Provide the [x, y] coordinate of the cell's center where the given text is located.  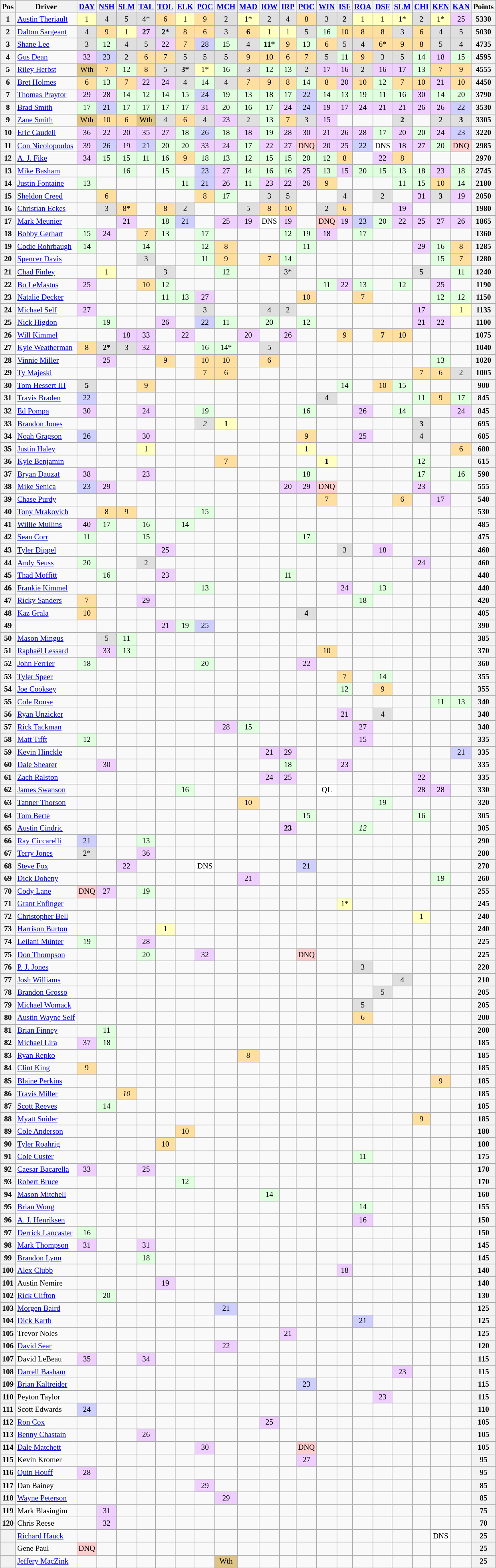
Brad Smith [46, 108]
Dick Karth [46, 1321]
3530 [484, 108]
Richard Hauck [46, 1536]
Rick Clifton [46, 1296]
David LeBeau [46, 1359]
71 [8, 904]
MAD [248, 7]
1285 [484, 247]
47 [8, 601]
Andy Seuss [46, 563]
83 [8, 1056]
485 [484, 525]
290 [484, 841]
Will Kimmel [46, 335]
385 [484, 639]
99 [8, 1258]
Eric Caudell [46, 133]
Tyler Speer [46, 677]
Brian Wong [46, 1207]
1190 [484, 285]
Brian Kaltreider [46, 1384]
49 [8, 626]
Ty Majeski [46, 373]
Sheldon Creed [46, 196]
1040 [484, 348]
270 [484, 866]
155 [484, 1207]
255 [484, 891]
220 [484, 967]
48 [8, 613]
112 [8, 1422]
Chase Purdy [46, 500]
Blaine Perkins [46, 1081]
66 [8, 841]
118 [8, 1498]
280 [484, 853]
Points [484, 7]
Travis Braden [46, 398]
1100 [484, 323]
Bobby Gerhart [46, 234]
Grant Enfinger [46, 904]
103 [8, 1309]
Trevor Noles [46, 1334]
Justin Haley [46, 449]
555 [484, 487]
David Sear [46, 1346]
Bo LeMastus [46, 285]
113 [8, 1435]
Jeffery MacZink [46, 1561]
Morgen Baird [46, 1309]
Benny Chastain [46, 1435]
100 [8, 1271]
Austin Wayne Self [46, 1018]
DSF [383, 7]
Kyle Benjamin [46, 462]
Quin Houff [46, 1473]
175 [484, 1157]
680 [484, 449]
79 [8, 1005]
1150 [484, 297]
Harrison Burton [46, 929]
117 [8, 1485]
14* [226, 348]
61 [8, 778]
Ron Cox [46, 1422]
Natalie Decker [46, 297]
Brandon Grosso [46, 993]
Brandon Jones [46, 424]
119 [8, 1511]
1980 [484, 209]
Gus Dean [46, 57]
43 [8, 550]
Tom Hessert III [46, 386]
615 [484, 462]
68 [8, 866]
Leilani Münter [46, 942]
1075 [484, 335]
Peyton Taylor [46, 1397]
82 [8, 1043]
1280 [484, 259]
Zane Smith [46, 120]
Shane Lee [46, 44]
Terry Jones [46, 853]
109 [8, 1384]
Kevin Hinckle [46, 752]
Mike Senica [46, 487]
Scott Edwards [46, 1410]
92 [8, 1169]
50 [8, 639]
64 [8, 816]
Chad Finley [46, 272]
130 [484, 1296]
TAL [146, 7]
ISF [344, 7]
Nick Higdon [46, 323]
Don Thompson [46, 955]
Matt Tifft [46, 740]
4* [146, 19]
1360 [484, 234]
45 [8, 575]
A. J. Fike [46, 158]
57 [8, 727]
67 [8, 853]
Ryan Repko [46, 1056]
Christopher Bell [46, 917]
Cole Anderson [46, 1132]
Dalton Sargeant [46, 32]
Derrick Lancaster [46, 1233]
106 [8, 1346]
72 [8, 917]
58 [8, 740]
Joe Cooksey [46, 689]
Tanner Thorson [46, 803]
Dale Shearer [46, 765]
Ryan Unzicker [46, 714]
Austin Cindric [46, 828]
Thomas Praytor [46, 95]
IRP [288, 7]
Cole Rouse [46, 702]
Spencer Davis [46, 259]
Cole Custer [46, 1157]
11* [269, 44]
Robert Bruce [46, 1182]
42 [8, 537]
3790 [484, 95]
MCH [226, 7]
1240 [484, 272]
260 [484, 879]
360 [484, 664]
540 [484, 500]
52 [8, 664]
96 [8, 1220]
114 [8, 1448]
3220 [484, 133]
370 [484, 651]
ELK [185, 7]
Zach Ralston [46, 778]
101 [8, 1283]
111 [8, 1410]
KEN [441, 7]
91 [8, 1157]
Tyler Roahrig [46, 1144]
Mark Meunier [46, 221]
Michael Womack [46, 1005]
60 [8, 765]
Bryan Dauzat [46, 474]
Wayne Peterson [46, 1498]
86 [8, 1094]
Travis Miller [46, 1094]
Mark Thompson [46, 1245]
Codie Rohrbaugh [46, 247]
5330 [484, 19]
Bret Holmes [46, 82]
98 [8, 1245]
62 [8, 790]
QL [327, 790]
530 [484, 512]
James Swanson [46, 790]
94 [8, 1195]
4735 [484, 44]
Darrell Basham [46, 1372]
Brandon Lynn [46, 1258]
Kaz Grala [46, 613]
Gene Paul [46, 1549]
Ricky Sanders [46, 601]
Ed Pompa [46, 411]
KAN [461, 7]
Willie Mullins [46, 525]
Ray Ciccarelli [46, 841]
695 [484, 424]
5030 [484, 32]
Frankie Kimmel [46, 588]
Vinnie Miller [46, 360]
51 [8, 651]
Kevin Kromer [46, 1460]
Dick Doheny [46, 879]
Raphaël Lessard [46, 651]
3305 [484, 120]
Rick Tackman [46, 727]
4595 [484, 57]
44 [8, 563]
90 [8, 1144]
1135 [484, 310]
6* [383, 44]
2970 [484, 158]
Tony Mrakovich [46, 512]
Kyle Weatherman [46, 348]
Justin Fontaine [46, 184]
59 [8, 752]
Riley Herbst [46, 70]
Michael Self [46, 310]
54 [8, 689]
Brian Finney [46, 1030]
NSH [107, 7]
69 [8, 879]
88 [8, 1119]
93 [8, 1182]
Austin Theriault [46, 19]
116 [8, 1473]
76 [8, 967]
Mark Blasingim [46, 1511]
4555 [484, 70]
87 [8, 1106]
1020 [484, 360]
41 [8, 525]
475 [484, 537]
63 [8, 803]
108 [8, 1372]
56 [8, 714]
2985 [484, 146]
65 [8, 828]
420 [484, 601]
TOL [165, 7]
Myatt Snider [46, 1119]
78 [8, 993]
DAY [87, 7]
80 [8, 1018]
Dan Bainey [46, 1485]
WIN [327, 7]
900 [484, 386]
Driver [46, 7]
IOW [269, 7]
1005 [484, 373]
46 [8, 588]
Tyler Dippel [46, 550]
Mason Mingus [46, 639]
81 [8, 1030]
Pos [8, 7]
1865 [484, 221]
CHI [422, 7]
Scott Reeves [46, 1106]
Mason Mitchell [46, 1195]
84 [8, 1068]
160 [484, 1195]
Christian Eckes [46, 209]
Thad Moffitt [46, 575]
320 [484, 803]
Steve Fox [46, 866]
390 [484, 626]
Alex Clubb [46, 1271]
John Ferrier [46, 664]
102 [8, 1296]
Sean Corr [46, 537]
74 [8, 942]
ROA [363, 7]
405 [484, 613]
Clint King [46, 1068]
P. J. Jones [46, 967]
Dale Matchett [46, 1448]
Tom Berte [46, 816]
330 [484, 790]
Chris Reese [46, 1523]
8* [126, 209]
Noah Gragson [46, 436]
2745 [484, 171]
Michael Lira [46, 1043]
2050 [484, 196]
Austin Nemire [46, 1283]
685 [484, 436]
4450 [484, 82]
53 [8, 677]
Josh Williams [46, 980]
89 [8, 1132]
210 [484, 980]
245 [484, 904]
97 [8, 1233]
55 [8, 702]
Mike Basham [46, 171]
2180 [484, 184]
Cody Lane [46, 891]
104 [8, 1321]
A. J. Henriksen [46, 1220]
590 [484, 474]
73 [8, 929]
77 [8, 980]
107 [8, 1359]
Con Nicolopoulos [46, 146]
Caesar Bacarella [46, 1169]
